For the text-containing cell, return its midpoint in (x, y) coordinate format. 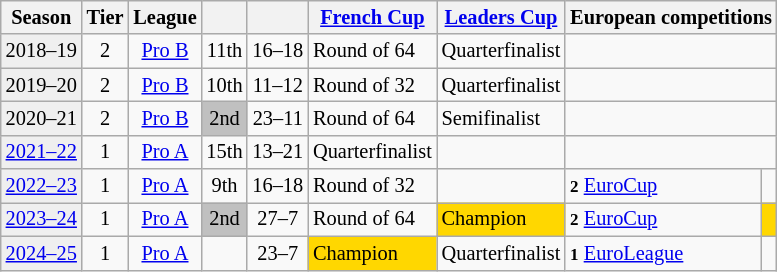
23–11 (278, 118)
2020–21 (42, 118)
1 EuroLeague (663, 253)
2023–24 (42, 219)
15th (225, 152)
Season (42, 17)
European competitions (671, 17)
Leaders Cup (502, 17)
23–7 (278, 253)
2018–19 (42, 51)
11–12 (278, 85)
2021–22 (42, 152)
2019–20 (42, 85)
11th (225, 51)
French Cup (372, 17)
2022–23 (42, 186)
9th (225, 186)
13–21 (278, 152)
10th (225, 85)
27–7 (278, 219)
2024–25 (42, 253)
League (164, 17)
Tier (106, 17)
Semifinalist (502, 118)
